Search for the cell housing the specified text and yield its [X, Y] center coordinate. 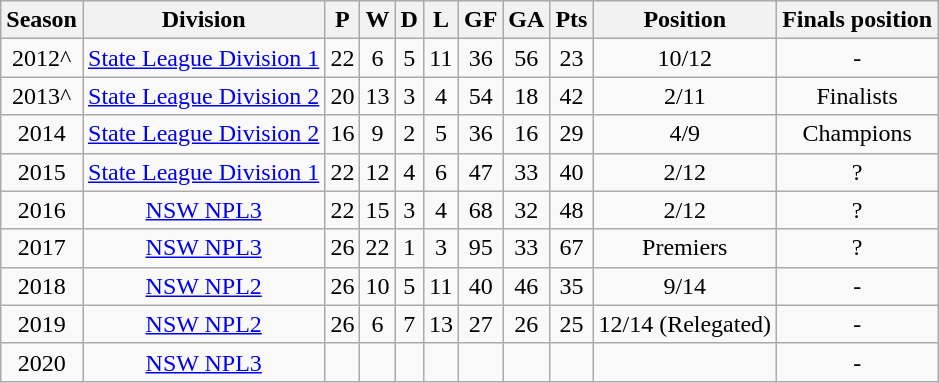
GF [480, 20]
Position [685, 20]
9 [378, 134]
Premiers [685, 248]
L [440, 20]
W [378, 20]
Champions [858, 134]
Pts [572, 20]
9/14 [685, 286]
15 [378, 210]
20 [342, 96]
2016 [42, 210]
2019 [42, 324]
2/11 [685, 96]
12 [378, 172]
2 [409, 134]
23 [572, 58]
25 [572, 324]
GA [526, 20]
46 [526, 286]
35 [572, 286]
32 [526, 210]
Finalists [858, 96]
1 [409, 248]
27 [480, 324]
2018 [42, 286]
48 [572, 210]
D [409, 20]
47 [480, 172]
Season [42, 20]
10 [378, 286]
29 [572, 134]
95 [480, 248]
2013^ [42, 96]
42 [572, 96]
18 [526, 96]
12/14 (Relegated) [685, 324]
10/12 [685, 58]
2014 [42, 134]
67 [572, 248]
2020 [42, 362]
4/9 [685, 134]
2015 [42, 172]
Division [203, 20]
Finals position [858, 20]
68 [480, 210]
56 [526, 58]
54 [480, 96]
2017 [42, 248]
7 [409, 324]
2012^ [42, 58]
P [342, 20]
